Output the (x, y) coordinate of the center of the cell containing the given text.  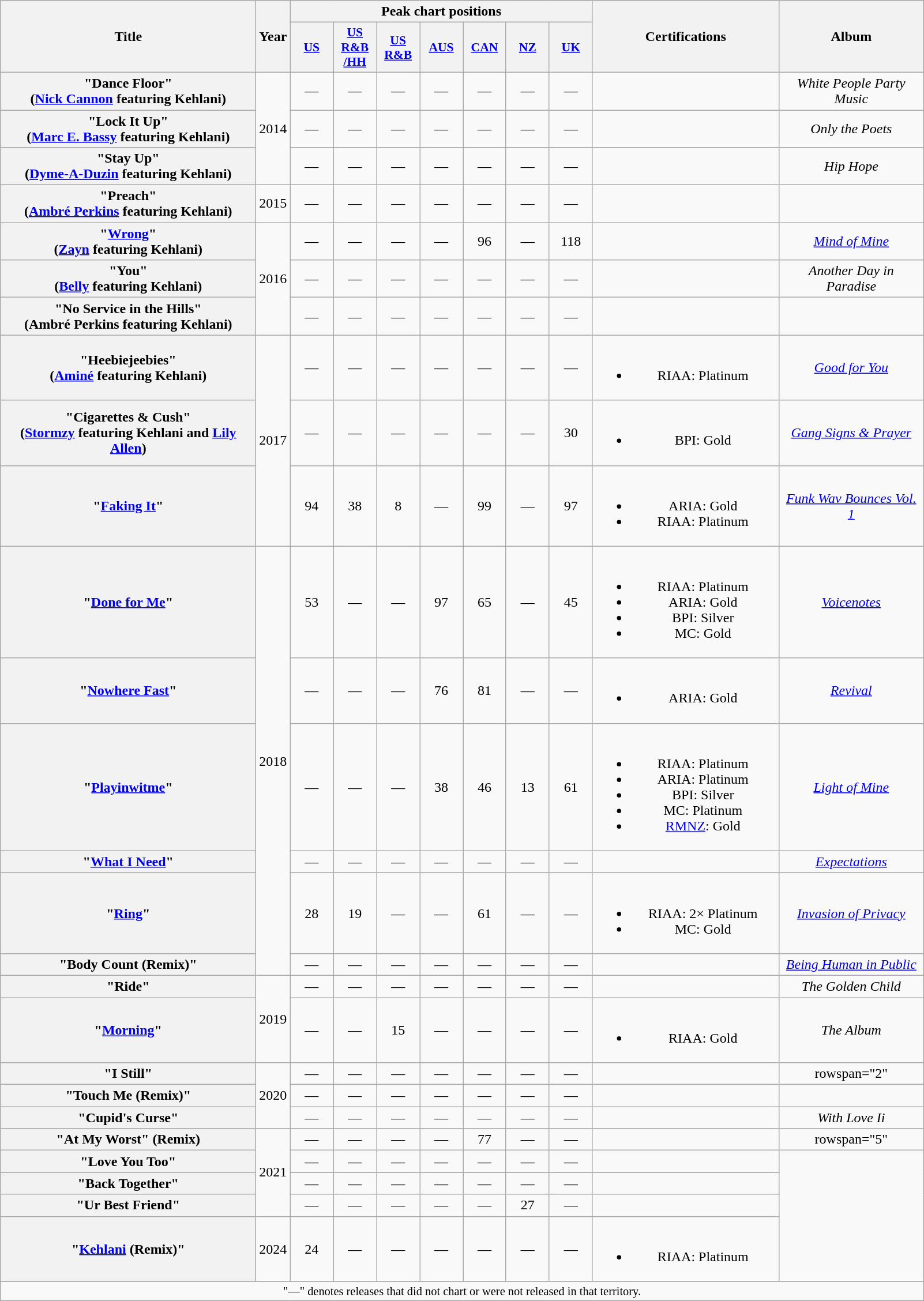
"At My Worst" (Remix) (128, 1140)
Album (851, 37)
2019 (273, 1018)
BPI: Gold (685, 433)
"Ring" (128, 913)
13 (527, 787)
ARIA: Gold (685, 691)
Being Human in Public (851, 964)
28 (311, 913)
"Body Count (Remix)" (128, 964)
"Kehlani (Remix)" (128, 1249)
Funk Wav Bounces Vol. 1 (851, 506)
19 (355, 913)
"What I Need" (128, 862)
Voicenotes (851, 602)
"Morning" (128, 1030)
"—" denotes releases that did not chart or were not released in that territory. (463, 1291)
81 (484, 691)
NZ (527, 47)
Revival (851, 691)
"Cigarettes & Cush"(Stormzy featuring Kehlani and Lily Allen) (128, 433)
Only the Poets (851, 128)
Hip Hope (851, 166)
2020 (273, 1096)
"Preach"(Ambré Perkins featuring Kehlani) (128, 204)
"Back Together" (128, 1183)
Expectations (851, 862)
"Cupid's Curse" (128, 1118)
Light of Mine (851, 787)
Another Day in Paradise (851, 279)
2015 (273, 204)
Invasion of Privacy (851, 913)
"Faking It" (128, 506)
"Dance Floor"(Nick Cannon featuring Kehlani) (128, 91)
24 (311, 1249)
30 (571, 433)
8 (398, 506)
"You"(Belly featuring Kehlani) (128, 279)
The Golden Child (851, 986)
White People Party Music (851, 91)
2017 (273, 441)
"Lock It Up"(Marc E. Bassy featuring Kehlani) (128, 128)
Title (128, 37)
Certifications (685, 37)
"Ur Best Friend" (128, 1205)
RIAA: 2× PlatinumMC: Gold (685, 913)
"Playinwitme" (128, 787)
"I Still" (128, 1074)
RIAA: PlatinumARIA: PlatinumBPI: SilverMC: PlatinumRMNZ: Gold (685, 787)
118 (571, 241)
46 (484, 787)
Good for You (851, 368)
The Album (851, 1030)
USR&B/HH (355, 47)
"Love You Too" (128, 1161)
Gang Signs & Prayer (851, 433)
US R&B (398, 47)
2024 (273, 1249)
Peak chart positions (441, 12)
Mind of Mine (851, 241)
"Heebiejeebies"(Aminé featuring Kehlani) (128, 368)
"Ride" (128, 986)
2014 (273, 128)
Year (273, 37)
rowspan="5" (851, 1140)
27 (527, 1205)
US (311, 47)
45 (571, 602)
53 (311, 602)
"Stay Up"(Dyme-A-Duzin featuring Kehlani) (128, 166)
CAN (484, 47)
UK (571, 47)
ARIA: GoldRIAA: Platinum (685, 506)
2018 (273, 761)
RIAA: PlatinumARIA: GoldBPI: SilverMC: Gold (685, 602)
94 (311, 506)
99 (484, 506)
"Wrong"(Zayn featuring Kehlani) (128, 241)
2016 (273, 279)
"No Service in the Hills"(Ambré Perkins featuring Kehlani) (128, 316)
rowspan="2" (851, 1074)
"Touch Me (Remix)" (128, 1096)
"Nowhere Fast" (128, 691)
96 (484, 241)
65 (484, 602)
15 (398, 1030)
76 (442, 691)
"Done for Me" (128, 602)
77 (484, 1140)
With Love Ii (851, 1118)
2021 (273, 1172)
RIAA: Gold (685, 1030)
AUS (442, 47)
